Detect which cell encompasses the target text, then output its [X, Y] center coordinate. 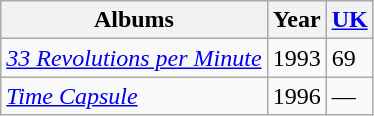
Time Capsule [134, 96]
Albums [134, 20]
1996 [296, 96]
33 Revolutions per Minute [134, 58]
UK [350, 20]
— [350, 96]
Year [296, 20]
69 [350, 58]
1993 [296, 58]
